Find where the given text appears and provide that cell's center as [X, Y] coordinate. 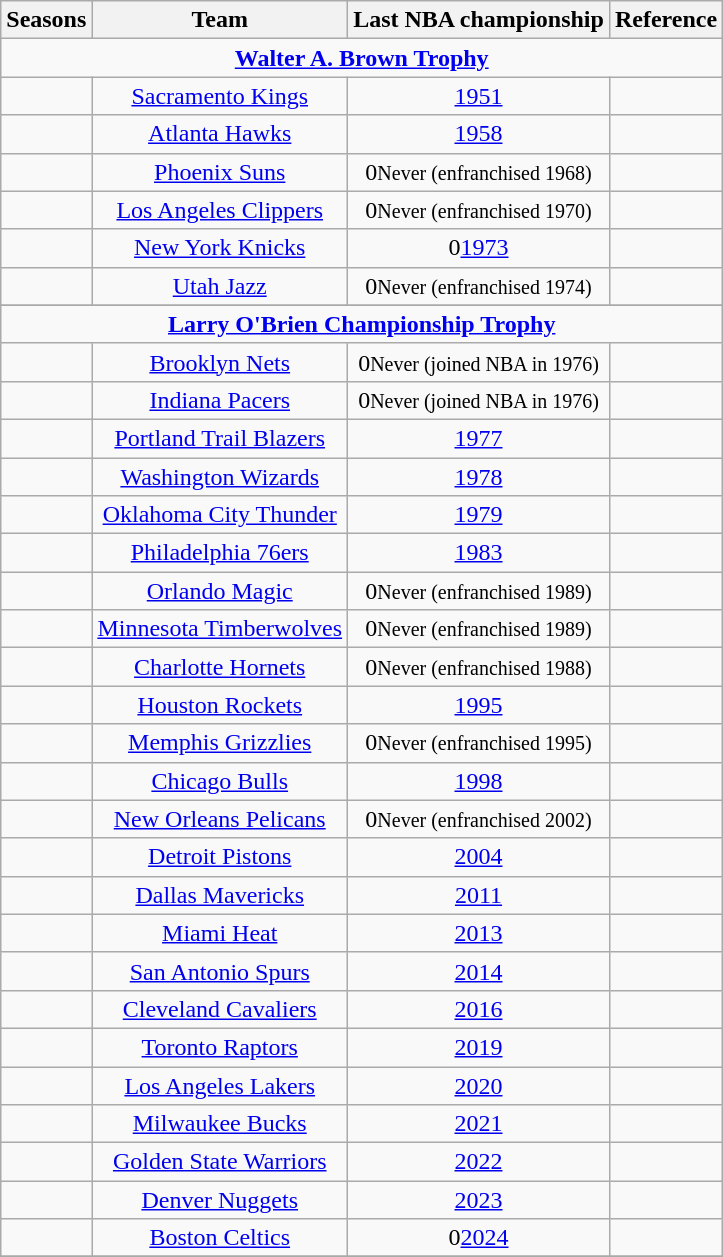
Portland Trail Blazers [220, 438]
Detroit Pistons [220, 857]
Miami Heat [220, 933]
Washington Wizards [220, 477]
Orlando Magic [220, 591]
2019 [479, 1047]
2011 [479, 895]
2022 [479, 1162]
Memphis Grizzlies [220, 743]
Boston Celtics [220, 1238]
01973 [479, 248]
Toronto Raptors [220, 1047]
New York Knicks [220, 248]
2021 [479, 1124]
Indiana Pacers [220, 400]
Larry O'Brien Championship Trophy [362, 324]
2013 [479, 933]
Reference [666, 20]
Brooklyn Nets [220, 362]
Los Angeles Clippers [220, 210]
1978 [479, 477]
Last NBA championship [479, 20]
2023 [479, 1200]
1998 [479, 781]
Dallas Mavericks [220, 895]
0Never (enfranchised 2002) [479, 819]
Utah Jazz [220, 286]
1979 [479, 515]
Chicago Bulls [220, 781]
1983 [479, 553]
Charlotte Hornets [220, 667]
Milwaukee Bucks [220, 1124]
0Never (enfranchised 1988) [479, 667]
Phoenix Suns [220, 172]
Minnesota Timberwolves [220, 629]
Cleveland Cavaliers [220, 1009]
2020 [479, 1085]
Los Angeles Lakers [220, 1085]
Team [220, 20]
1958 [479, 134]
Sacramento Kings [220, 96]
Denver Nuggets [220, 1200]
1951 [479, 96]
Walter A. Brown Trophy [362, 58]
Atlanta Hawks [220, 134]
San Antonio Spurs [220, 971]
02024 [479, 1238]
Seasons [46, 20]
1995 [479, 705]
New Orleans Pelicans [220, 819]
0Never (enfranchised 1970) [479, 210]
2016 [479, 1009]
Houston Rockets [220, 705]
2004 [479, 857]
Oklahoma City Thunder [220, 515]
0Never (enfranchised 1995) [479, 743]
1977 [479, 438]
Golden State Warriors [220, 1162]
2014 [479, 971]
0Never (enfranchised 1974) [479, 286]
Philadelphia 76ers [220, 553]
0Never (enfranchised 1968) [479, 172]
